Extract the [x, y] coordinate from the center of the cell holding the provided text.  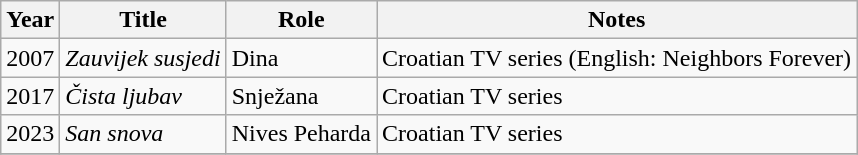
Snježana [301, 96]
2017 [30, 96]
2007 [30, 58]
Čista ljubav [143, 96]
Year [30, 20]
Title [143, 20]
2023 [30, 134]
Zauvijek susjedi [143, 58]
Dina [301, 58]
Croatian TV series (English: Neighbors Forever) [617, 58]
Role [301, 20]
Nives Peharda [301, 134]
Notes [617, 20]
San snova [143, 134]
